Return the (X, Y) coordinate for the center point of the cell that contains the specified text.  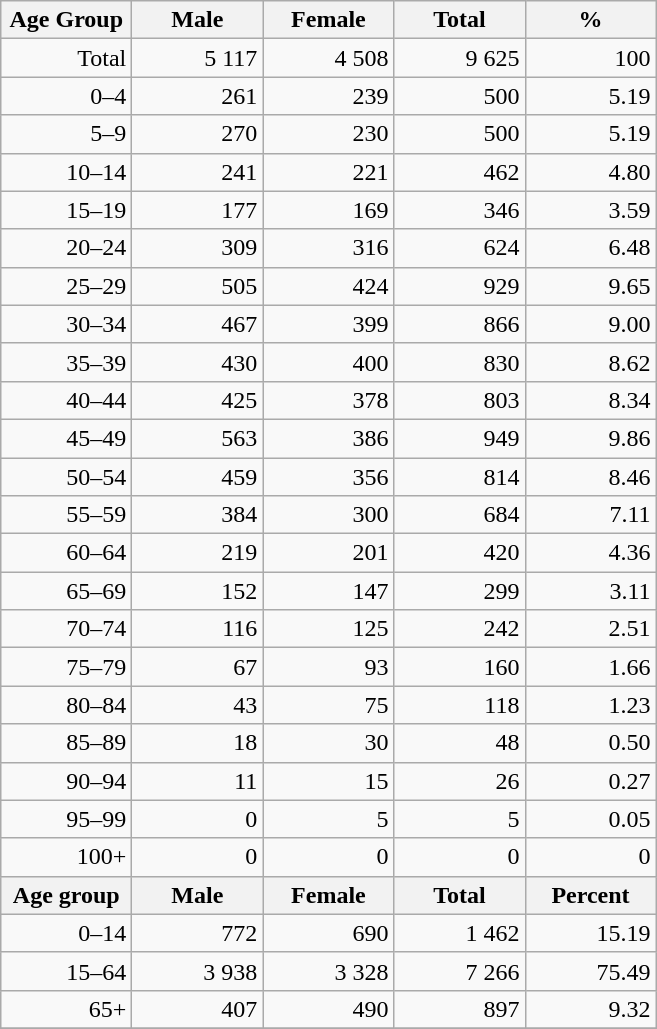
505 (198, 286)
300 (328, 515)
Age Group (66, 20)
40–44 (66, 400)
803 (460, 400)
45–49 (66, 438)
30 (328, 743)
386 (328, 438)
378 (328, 400)
15–64 (66, 971)
20–24 (66, 248)
118 (460, 705)
430 (198, 362)
0.27 (590, 781)
60–64 (66, 553)
48 (460, 743)
261 (198, 96)
125 (328, 629)
424 (328, 286)
230 (328, 134)
3.59 (590, 210)
425 (198, 400)
1 462 (460, 933)
241 (198, 172)
70–74 (66, 629)
0–4 (66, 96)
90–94 (66, 781)
177 (198, 210)
Percent (590, 895)
420 (460, 553)
67 (198, 667)
563 (198, 438)
9.00 (590, 324)
270 (198, 134)
4.36 (590, 553)
814 (460, 477)
50–54 (66, 477)
2.51 (590, 629)
26 (460, 781)
5–9 (66, 134)
690 (328, 933)
356 (328, 477)
75–79 (66, 667)
8.46 (590, 477)
309 (198, 248)
100+ (66, 857)
15–19 (66, 210)
9.86 (590, 438)
467 (198, 324)
949 (460, 438)
9.65 (590, 286)
160 (460, 667)
459 (198, 477)
221 (328, 172)
116 (198, 629)
93 (328, 667)
55–59 (66, 515)
15.19 (590, 933)
866 (460, 324)
11 (198, 781)
346 (460, 210)
43 (198, 705)
0.05 (590, 819)
75 (328, 705)
239 (328, 96)
152 (198, 591)
4 508 (328, 58)
299 (460, 591)
9 625 (460, 58)
624 (460, 248)
897 (460, 1009)
399 (328, 324)
8.34 (590, 400)
242 (460, 629)
400 (328, 362)
830 (460, 362)
929 (460, 286)
407 (198, 1009)
100 (590, 58)
Age group (66, 895)
7 266 (460, 971)
6.48 (590, 248)
5 117 (198, 58)
15 (328, 781)
201 (328, 553)
10–14 (66, 172)
1.23 (590, 705)
35–39 (66, 362)
65+ (66, 1009)
65–69 (66, 591)
7.11 (590, 515)
3.11 (590, 591)
9.32 (590, 1009)
8.62 (590, 362)
3 938 (198, 971)
147 (328, 591)
1.66 (590, 667)
30–34 (66, 324)
0.50 (590, 743)
684 (460, 515)
95–99 (66, 819)
316 (328, 248)
772 (198, 933)
219 (198, 553)
80–84 (66, 705)
25–29 (66, 286)
75.49 (590, 971)
18 (198, 743)
% (590, 20)
490 (328, 1009)
4.80 (590, 172)
85–89 (66, 743)
462 (460, 172)
0–14 (66, 933)
169 (328, 210)
384 (198, 515)
3 328 (328, 971)
